Search for the cell housing the specified text and yield its [X, Y] center coordinate. 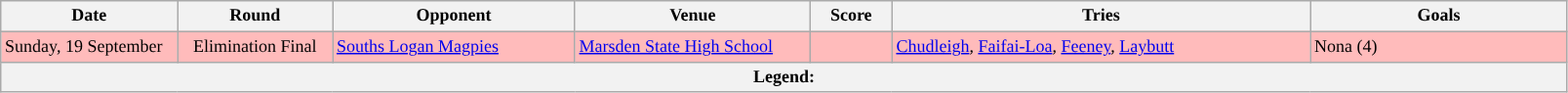
Opponent [455, 16]
Chudleigh, Faifai-Loa, Feeney, Laybutt [1101, 47]
Round [256, 16]
Legend: [784, 76]
Date [90, 16]
Nona (4) [1439, 47]
Venue [693, 16]
Score [851, 16]
Marsden State High School [693, 47]
Tries [1101, 16]
Sunday, 19 September [90, 47]
Goals [1439, 16]
Elimination Final [256, 47]
Souths Logan Magpies [455, 47]
